Find where the given text appears and provide that cell's center as [X, Y] coordinate. 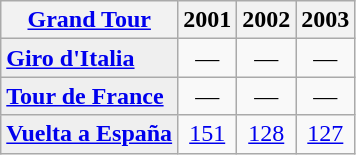
151 [208, 134]
Grand Tour [90, 20]
2001 [208, 20]
Tour de France [90, 96]
Vuelta a España [90, 134]
Giro d'Italia [90, 58]
128 [266, 134]
2003 [326, 20]
2002 [266, 20]
127 [326, 134]
